Capture the cell that displays the provided text and extract its [X, Y] central coordinate. 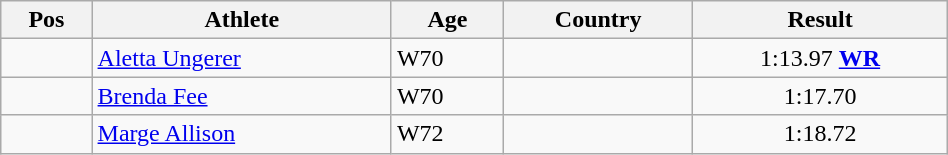
1:17.70 [820, 96]
Pos [46, 20]
Aletta Ungerer [242, 58]
Athlete [242, 20]
Marge Allison [242, 134]
1:13.97 WR [820, 58]
Result [820, 20]
Brenda Fee [242, 96]
1:18.72 [820, 134]
Country [598, 20]
Age [447, 20]
W72 [447, 134]
